Search for the cell housing the specified text and yield its (X, Y) center coordinate. 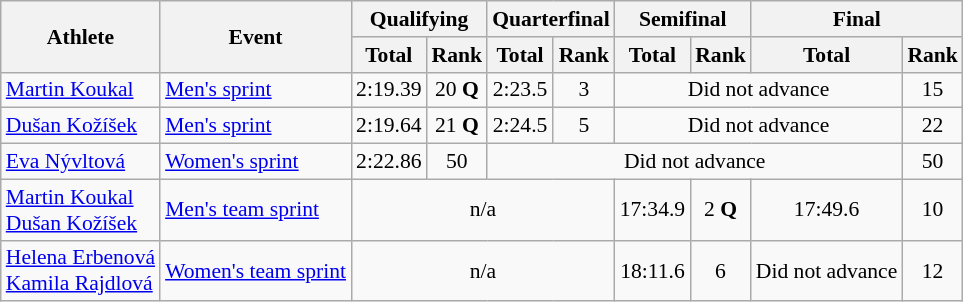
Qualifying (419, 19)
Martin Koukal (80, 90)
18:11.6 (652, 270)
6 (720, 270)
Quarterfinal (551, 19)
Final (857, 19)
17:34.9 (652, 210)
2:22.86 (388, 162)
Semifinal (683, 19)
2:24.5 (520, 126)
21 Q (458, 126)
Women's sprint (256, 162)
15 (932, 90)
Women's team sprint (256, 270)
2 Q (720, 210)
20 Q (458, 90)
Helena ErbenováKamila Rajdlová (80, 270)
Dušan Kožíšek (80, 126)
5 (584, 126)
12 (932, 270)
2:19.64 (388, 126)
Martin KoukalDušan Kožíšek (80, 210)
Athlete (80, 36)
17:49.6 (827, 210)
Eva Nývltová (80, 162)
22 (932, 126)
3 (584, 90)
2:23.5 (520, 90)
Event (256, 36)
Men's team sprint (256, 210)
10 (932, 210)
2:19.39 (388, 90)
